Return the (X, Y) coordinate for the center point of the cell that contains the specified text.  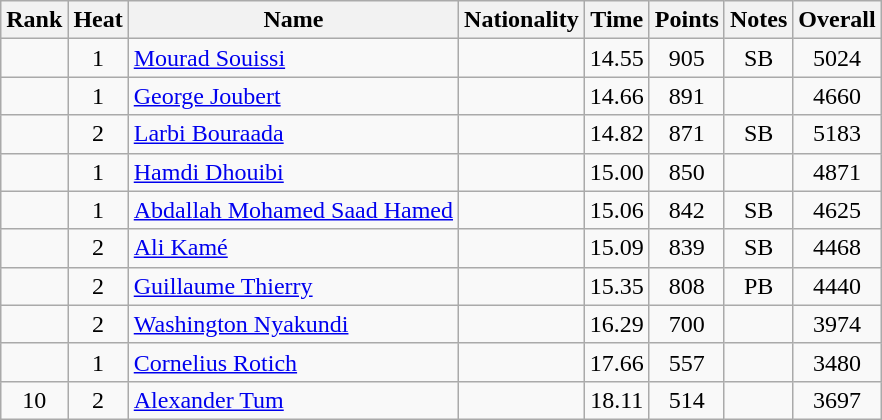
905 (686, 58)
850 (686, 172)
15.09 (616, 248)
Ali Kamé (293, 248)
14.55 (616, 58)
15.06 (616, 210)
4871 (837, 172)
15.00 (616, 172)
5183 (837, 134)
Points (686, 20)
700 (686, 324)
Larbi Bouraada (293, 134)
17.66 (616, 362)
Alexander Tum (293, 400)
15.35 (616, 286)
3480 (837, 362)
14.82 (616, 134)
14.66 (616, 96)
PB (758, 286)
Rank (34, 20)
18.11 (616, 400)
16.29 (616, 324)
4660 (837, 96)
4440 (837, 286)
808 (686, 286)
4625 (837, 210)
871 (686, 134)
842 (686, 210)
Notes (758, 20)
3697 (837, 400)
Washington Nyakundi (293, 324)
George Joubert (293, 96)
Hamdi Dhouibi (293, 172)
Time (616, 20)
Overall (837, 20)
Mourad Souissi (293, 58)
514 (686, 400)
557 (686, 362)
Nationality (522, 20)
Heat (98, 20)
839 (686, 248)
891 (686, 96)
Name (293, 20)
4468 (837, 248)
3974 (837, 324)
Abdallah Mohamed Saad Hamed (293, 210)
Cornelius Rotich (293, 362)
5024 (837, 58)
10 (34, 400)
Guillaume Thierry (293, 286)
